Output the [x, y] coordinate of the center of the cell containing the given text.  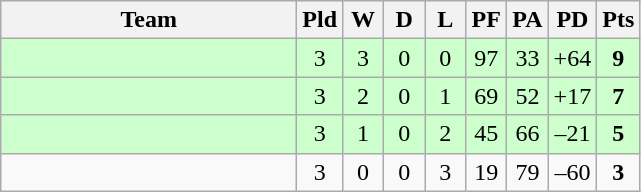
69 [486, 96]
PD [572, 20]
Team [149, 20]
19 [486, 172]
Pts [618, 20]
–21 [572, 134]
7 [618, 96]
79 [528, 172]
+17 [572, 96]
5 [618, 134]
+64 [572, 58]
9 [618, 58]
52 [528, 96]
Pld [320, 20]
33 [528, 58]
W [364, 20]
D [404, 20]
97 [486, 58]
45 [486, 134]
–60 [572, 172]
L [446, 20]
PA [528, 20]
PF [486, 20]
66 [528, 134]
